Search for the cell housing the specified text and yield its (x, y) center coordinate. 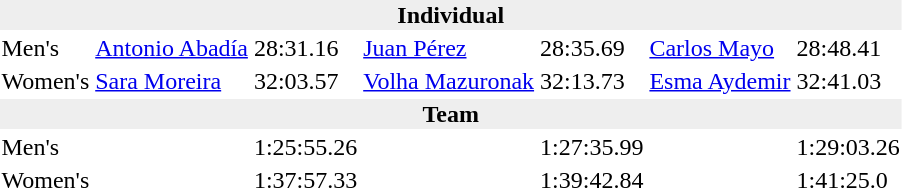
Women's (46, 81)
32:41.03 (848, 81)
28:31.16 (305, 48)
Sara Moreira (172, 81)
32:03.57 (305, 81)
1:25:55.26 (305, 147)
32:13.73 (592, 81)
Juan Pérez (449, 48)
28:48.41 (848, 48)
Carlos Mayo (720, 48)
28:35.69 (592, 48)
Esma Aydemir (720, 81)
1:29:03.26 (848, 147)
Volha Mazuronak (449, 81)
1:27:35.99 (592, 147)
Individual (450, 15)
Antonio Abadía (172, 48)
Team (450, 114)
